Return [x, y] of the center of cell containing provided text 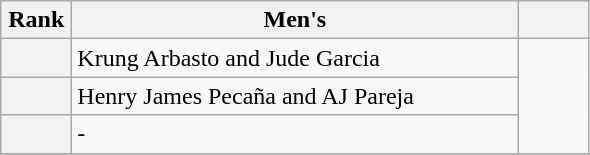
Henry James Pecaña and AJ Pareja [295, 96]
Rank [36, 20]
- [295, 134]
Krung Arbasto and Jude Garcia [295, 58]
Men's [295, 20]
